Identify which cell holds the provided text, then report its (X, Y) central coordinate. 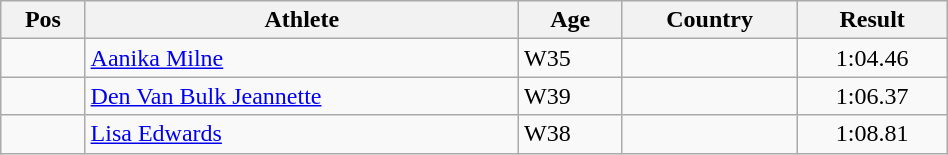
Den Van Bulk Jeannette (302, 96)
Result (872, 20)
1:08.81 (872, 134)
1:04.46 (872, 58)
Athlete (302, 20)
Age (570, 20)
W35 (570, 58)
W38 (570, 134)
Country (710, 20)
1:06.37 (872, 96)
Lisa Edwards (302, 134)
W39 (570, 96)
Pos (43, 20)
Aanika Milne (302, 58)
